Provide the [X, Y] coordinate of the cell's center where the given text is located.  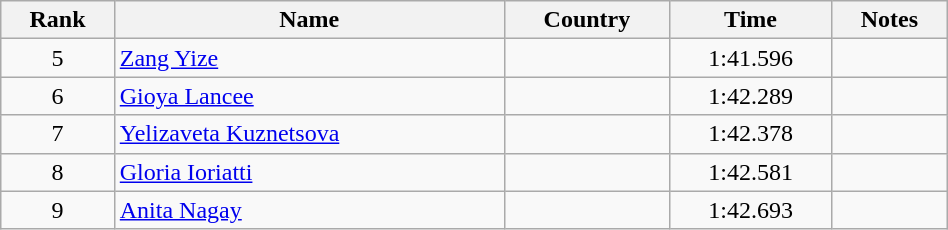
Notes [890, 20]
Time [751, 20]
1:42.289 [751, 96]
Rank [58, 20]
Country [586, 20]
Gloria Ioriatti [309, 172]
5 [58, 58]
8 [58, 172]
Gioya Lancee [309, 96]
Yelizaveta Kuznetsova [309, 134]
7 [58, 134]
1:42.378 [751, 134]
6 [58, 96]
Anita Nagay [309, 210]
Name [309, 20]
9 [58, 210]
1:42.581 [751, 172]
1:41.596 [751, 58]
1:42.693 [751, 210]
Zang Yize [309, 58]
